Pinpoint the cell where the given text exists, returning its (x, y) midpoint coordinate. 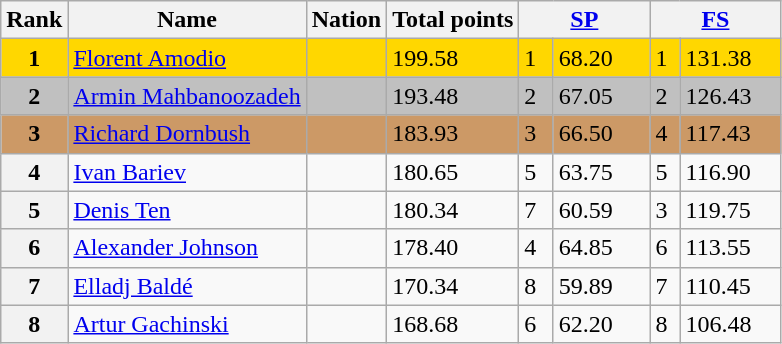
SP (584, 20)
119.75 (730, 210)
116.90 (730, 172)
180.65 (453, 172)
Elladj Baldé (187, 286)
62.20 (602, 324)
Artur Gachinski (187, 324)
63.75 (602, 172)
180.34 (453, 210)
178.40 (453, 248)
106.48 (730, 324)
Denis Ten (187, 210)
Name (187, 20)
FS (716, 20)
60.59 (602, 210)
193.48 (453, 96)
64.85 (602, 248)
170.34 (453, 286)
Ivan Bariev (187, 172)
Total points (453, 20)
168.68 (453, 324)
126.43 (730, 96)
Richard Dornbush (187, 134)
Rank (34, 20)
199.58 (453, 58)
59.89 (602, 286)
Florent Amodio (187, 58)
131.38 (730, 58)
68.20 (602, 58)
Nation (346, 20)
Armin Mahbanoozadeh (187, 96)
117.43 (730, 134)
183.93 (453, 134)
67.05 (602, 96)
66.50 (602, 134)
Alexander Johnson (187, 248)
110.45 (730, 286)
113.55 (730, 248)
